Locate the cell with the specified text and output its [x, y] center coordinate. 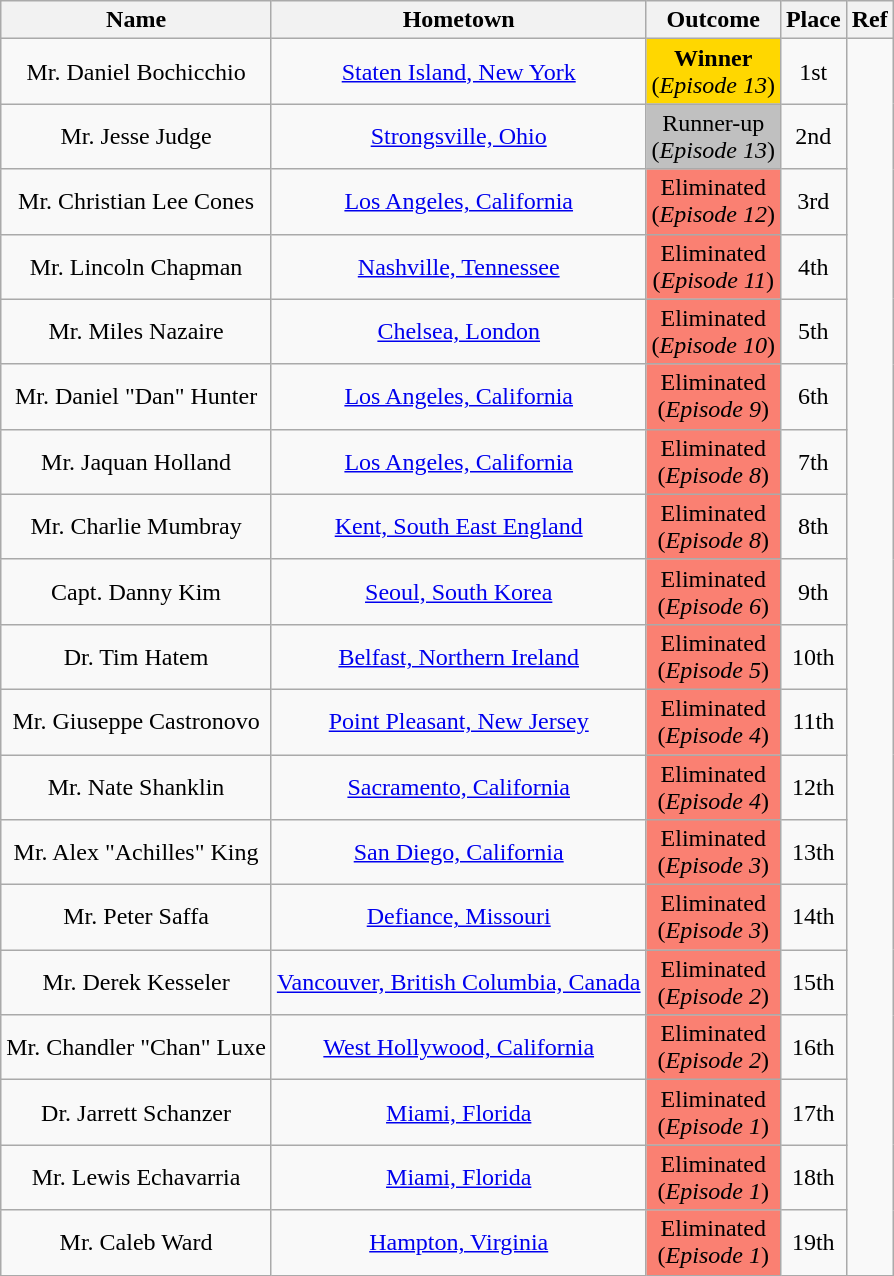
Ref [870, 20]
Runner-up (Episode 13) [713, 136]
Eliminated (Episode 6) [713, 592]
Eliminated (Episode 10) [713, 332]
Point Pleasant, New Jersey [458, 722]
12th [813, 786]
5th [813, 332]
Mr. Jesse Judge [136, 136]
Mr. Derek Kesseler [136, 982]
Capt. Danny Kim [136, 592]
Seoul, South Korea [458, 592]
Mr. Alex "Achilles" King [136, 852]
Hometown [458, 20]
Staten Island, New York [458, 72]
15th [813, 982]
Mr. Daniel Bochicchio [136, 72]
Nashville, Tennessee [458, 266]
1st [813, 72]
Mr. Daniel "Dan" Hunter [136, 396]
Mr. Chandler "Chan" Luxe [136, 1048]
Eliminated (Episode 12) [713, 202]
14th [813, 918]
Eliminated (Episode 11) [713, 266]
7th [813, 462]
17th [813, 1112]
3rd [813, 202]
Mr. Peter Saffa [136, 918]
16th [813, 1048]
Defiance, Missouri [458, 918]
San Diego, California [458, 852]
Mr. Miles Nazaire [136, 332]
Name [136, 20]
Hampton, Virginia [458, 1242]
West Hollywood, California [458, 1048]
9th [813, 592]
6th [813, 396]
2nd [813, 136]
Winner (Episode 13) [713, 72]
Mr. Nate Shanklin [136, 786]
8th [813, 526]
Mr. Jaquan Holland [136, 462]
4th [813, 266]
Belfast, Northern Ireland [458, 656]
11th [813, 722]
Vancouver, British Columbia, Canada [458, 982]
Sacramento, California [458, 786]
13th [813, 852]
Chelsea, London [458, 332]
Eliminated (Episode 5) [713, 656]
Mr. Caleb Ward [136, 1242]
Mr. Charlie Mumbray [136, 526]
18th [813, 1178]
Dr. Jarrett Schanzer [136, 1112]
10th [813, 656]
Place [813, 20]
Mr. Lewis Echavarria [136, 1178]
Dr. Tim Hatem [136, 656]
Mr. Christian Lee Cones [136, 202]
Mr. Lincoln Chapman [136, 266]
Strongsville, Ohio [458, 136]
19th [813, 1242]
Eliminated (Episode 9) [713, 396]
Kent, South East England [458, 526]
Outcome [713, 20]
Mr. Giuseppe Castronovo [136, 722]
